Return the (x, y) coordinate for the center point of the cell that contains the specified text.  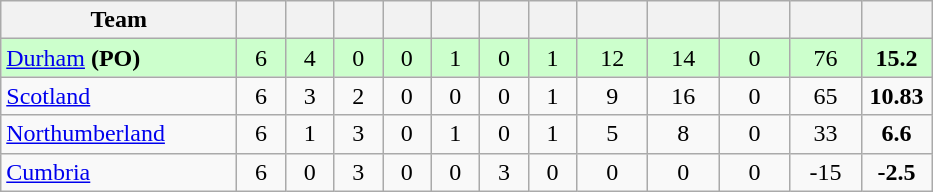
76 (826, 58)
10.83 (896, 96)
9 (612, 96)
14 (684, 58)
16 (684, 96)
Northumberland (119, 134)
5 (612, 134)
12 (612, 58)
8 (684, 134)
65 (826, 96)
Cumbria (119, 172)
6.6 (896, 134)
33 (826, 134)
15.2 (896, 58)
4 (310, 58)
Durham (PO) (119, 58)
Team (119, 20)
-2.5 (896, 172)
2 (358, 96)
Scotland (119, 96)
-15 (826, 172)
